Extract the [X, Y] coordinate from the center of the cell holding the provided text.  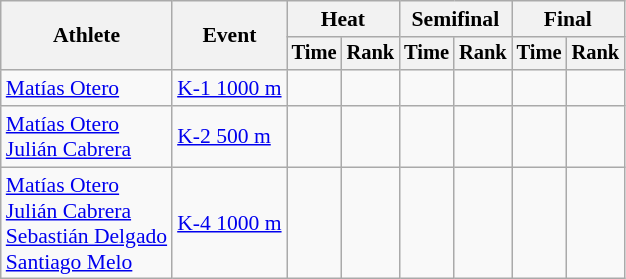
Event [229, 36]
Athlete [86, 36]
Semifinal [455, 19]
Final [568, 19]
K-4 1000 m [229, 223]
Matías Otero [86, 88]
Matías OteroJulián CabreraSebastián DelgadoSantiago Melo [86, 223]
K-1 1000 m [229, 88]
Heat [343, 19]
K-2 500 m [229, 136]
Matías OteroJulián Cabrera [86, 136]
